Locate the cell with the specified text and output its [X, Y] center coordinate. 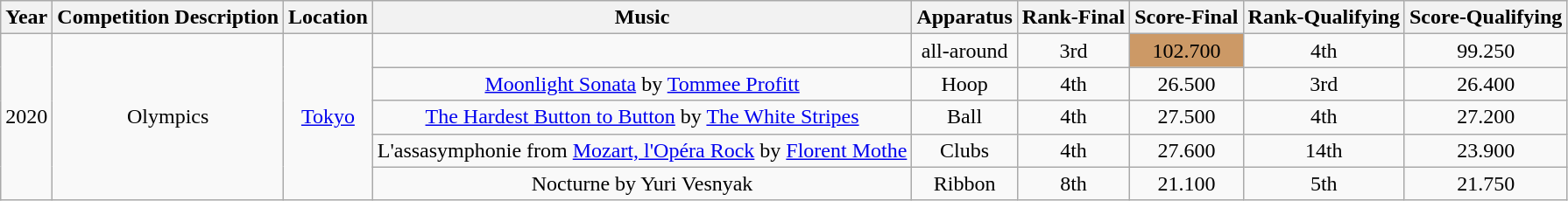
5th [1324, 184]
all-around [964, 51]
2020 [26, 117]
Apparatus [964, 17]
Score-Qualifying [1486, 17]
8th [1073, 184]
Nocturne by Yuri Vesnyak [642, 184]
27.600 [1186, 150]
Rank-Qualifying [1324, 17]
99.250 [1486, 51]
102.700 [1186, 51]
Ball [964, 117]
Music [642, 17]
Clubs [964, 150]
26.400 [1486, 84]
Competition Description [168, 17]
27.500 [1186, 117]
Tokyo [328, 117]
14th [1324, 150]
Score-Final [1186, 17]
21.750 [1486, 184]
Olympics [168, 117]
L'assasymphonie from Mozart, l'Opéra Rock by Florent Mothe [642, 150]
Moonlight Sonata by Tommee Profitt [642, 84]
Hoop [964, 84]
27.200 [1486, 117]
Location [328, 17]
The Hardest Button to Button by The White Stripes [642, 117]
Year [26, 17]
Rank-Final [1073, 17]
23.900 [1486, 150]
26.500 [1186, 84]
Ribbon [964, 184]
21.100 [1186, 184]
